Find where the given text appears and provide that cell's center as [X, Y] coordinate. 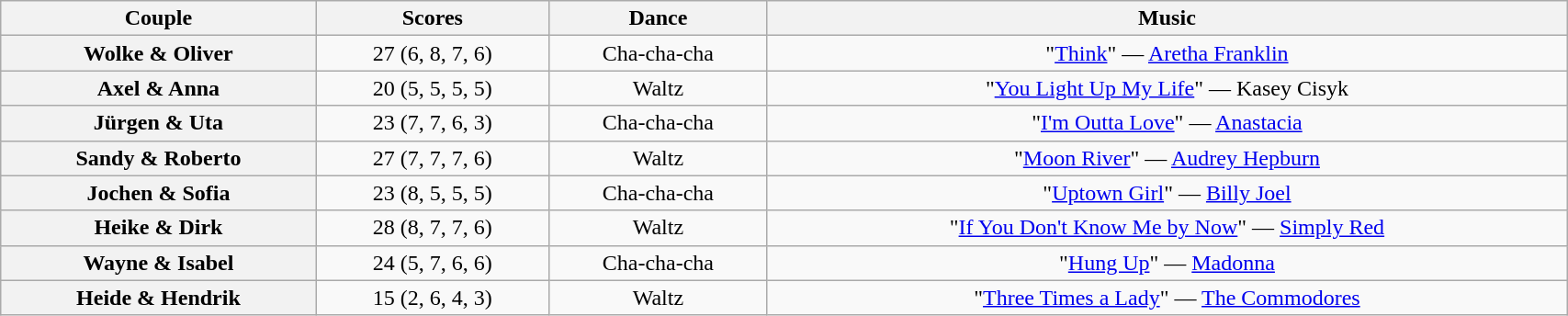
"Hung Up" — Madonna [1167, 263]
Scores [432, 18]
Wolke & Oliver [158, 53]
24 (5, 7, 6, 6) [432, 263]
23 (8, 5, 5, 5) [432, 193]
Axel & Anna [158, 88]
Heike & Dirk [158, 228]
"You Light Up My Life" — Kasey Cisyk [1167, 88]
"I'm Outta Love" — Anastacia [1167, 123]
"If You Don't Know Me by Now" — Simply Red [1167, 228]
Sandy & Roberto [158, 158]
"Uptown Girl" — Billy Joel [1167, 193]
"Three Times a Lady" — The Commodores [1167, 298]
27 (7, 7, 7, 6) [432, 158]
Dance [659, 18]
15 (2, 6, 4, 3) [432, 298]
Music [1167, 18]
"Think" — Aretha Franklin [1167, 53]
27 (6, 8, 7, 6) [432, 53]
Heide & Hendrik [158, 298]
"Moon River" — Audrey Hepburn [1167, 158]
Jochen & Sofia [158, 193]
Couple [158, 18]
Jürgen & Uta [158, 123]
Wayne & Isabel [158, 263]
23 (7, 7, 6, 3) [432, 123]
28 (8, 7, 7, 6) [432, 228]
20 (5, 5, 5, 5) [432, 88]
